Locate the cell with the specified text and output its [X, Y] center coordinate. 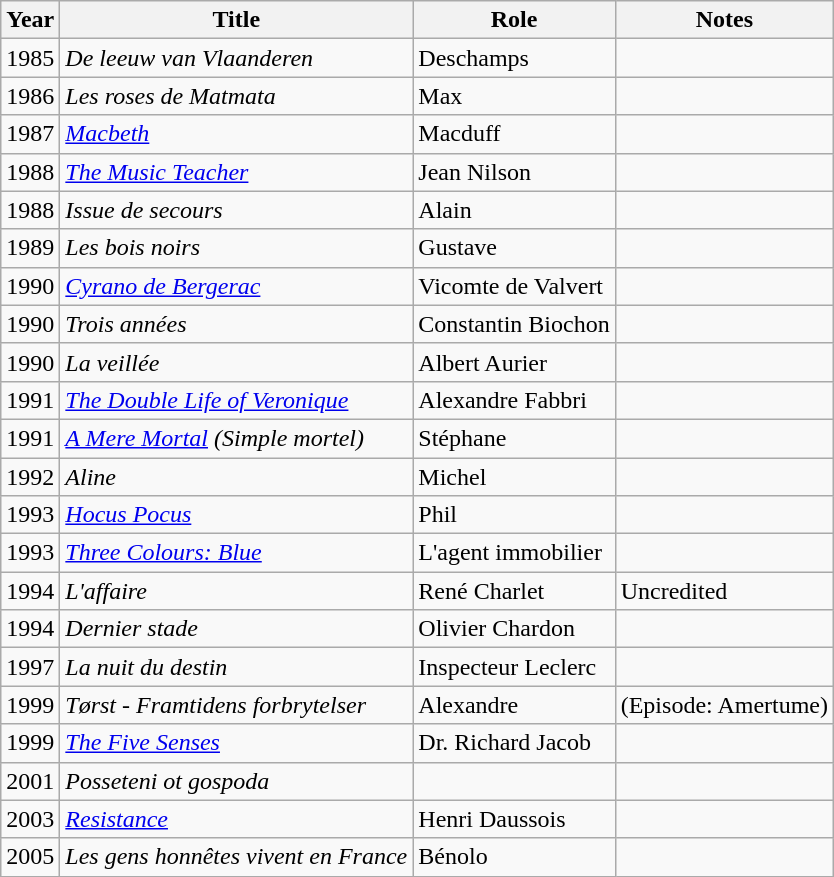
The Music Teacher [236, 172]
1987 [30, 134]
1997 [30, 667]
Alain [514, 210]
Macbeth [236, 134]
L'agent immobilier [514, 553]
Jean Nilson [514, 172]
The Double Life of Veronique [236, 400]
Les roses de Matmata [236, 96]
Albert Aurier [514, 362]
Macduff [514, 134]
Phil [514, 515]
1989 [30, 248]
Tørst - Framtidens forbrytelser [236, 705]
De leeuw van Vlaanderen [236, 58]
L'affaire [236, 591]
Year [30, 20]
Posseteni ot gospoda [236, 781]
Inspecteur Leclerc [514, 667]
Vicomte de Valvert [514, 286]
Issue de secours [236, 210]
La veillée [236, 362]
Stéphane [514, 438]
Gustave [514, 248]
Hocus Pocus [236, 515]
Dr. Richard Jacob [514, 743]
Olivier Chardon [514, 629]
René Charlet [514, 591]
La nuit du destin [236, 667]
Resistance [236, 819]
Michel [514, 477]
A Mere Mortal (Simple mortel) [236, 438]
Notes [724, 20]
Les bois noirs [236, 248]
Dernier stade [236, 629]
The Five Senses [236, 743]
2005 [30, 857]
Trois années [236, 324]
2001 [30, 781]
Les gens honnêtes vivent en France [236, 857]
Bénolo [514, 857]
1986 [30, 96]
Title [236, 20]
Cyrano de Bergerac [236, 286]
(Episode: Amertume) [724, 705]
Constantin Biochon [514, 324]
1992 [30, 477]
Alexandre [514, 705]
1985 [30, 58]
Max [514, 96]
Uncredited [724, 591]
Henri Daussois [514, 819]
Three Colours: Blue [236, 553]
Deschamps [514, 58]
Aline [236, 477]
2003 [30, 819]
Role [514, 20]
Alexandre Fabbri [514, 400]
